Capture the cell that displays the provided text and extract its [X, Y] central coordinate. 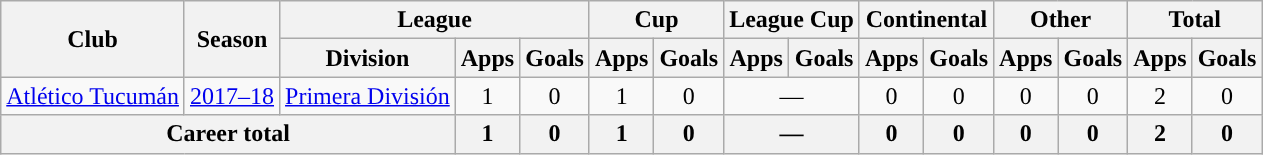
Primera División [368, 96]
Division [368, 58]
Other [1061, 20]
Total [1195, 20]
2017–18 [232, 96]
League Cup [792, 20]
Atlético Tucumán [93, 96]
Career total [228, 134]
Cup [656, 20]
Continental [926, 20]
Season [232, 39]
League [435, 20]
Club [93, 39]
